From the cell containing the given text, extract its center point as (x, y) coordinate. 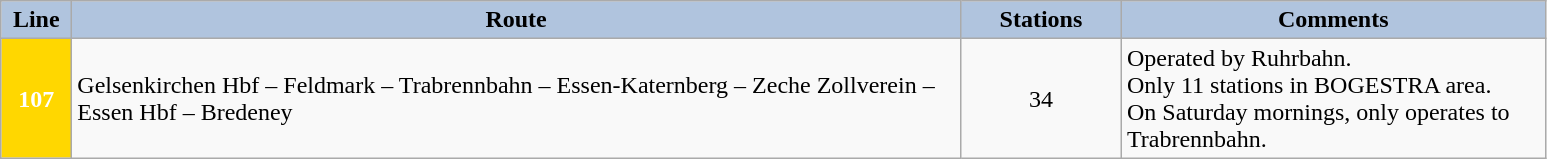
Comments (1333, 20)
Line (36, 20)
34 (1040, 98)
107 (36, 98)
Gelsenkirchen Hbf – Feldmark – Trabrennbahn – Essen-Katernberg – Zeche Zollverein – Essen Hbf – Bredeney (516, 98)
Operated by Ruhrbahn.Only 11 stations in BOGESTRA area.On Saturday mornings, only operates to Trabrennbahn. (1333, 98)
Route (516, 20)
Stations (1040, 20)
